Locate the cell with the specified text and output its (x, y) center coordinate. 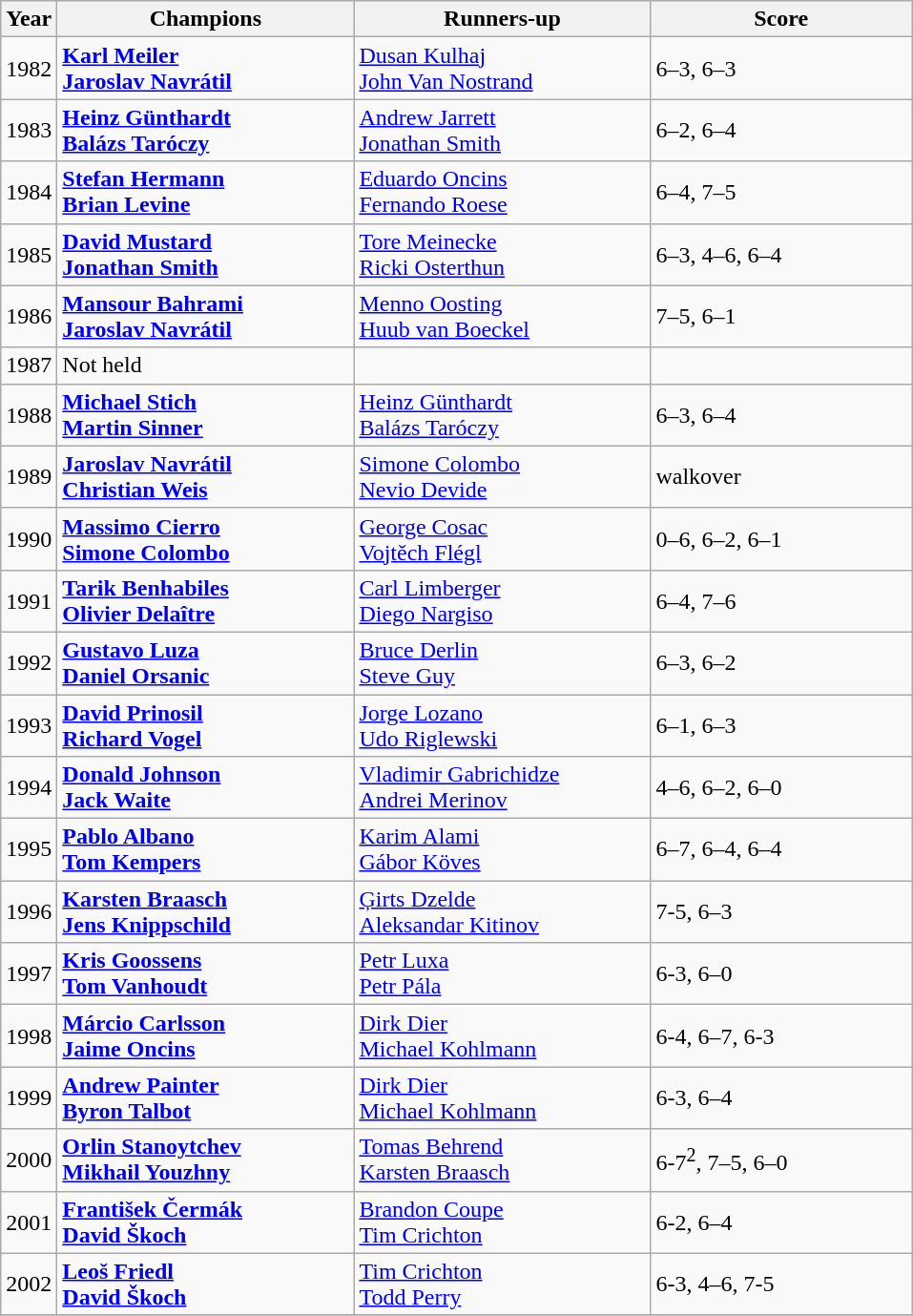
1988 (29, 414)
1997 (29, 973)
Michael Stich Martin Sinner (206, 414)
David Prinosil Richard Vogel (206, 725)
1999 (29, 1097)
1989 (29, 477)
Massimo Cierro Simone Colombo (206, 538)
6–1, 6–3 (781, 725)
Jaroslav Navrátil Christian Weis (206, 477)
Stefan Hermann Brian Levine (206, 193)
6-2, 6–4 (781, 1222)
Tarik Benhabiles Olivier Delaître (206, 601)
Mansour Bahrami Jaroslav Navrátil (206, 317)
1992 (29, 662)
6-3, 6–4 (781, 1097)
1987 (29, 366)
2001 (29, 1222)
6–7, 6–4, 6–4 (781, 849)
Menno Oosting Huub van Boeckel (502, 317)
1996 (29, 912)
Vladimir Gabrichidze Andrei Merinov (502, 788)
Eduardo Oncins Fernando Roese (502, 193)
1985 (29, 254)
1982 (29, 69)
Kris Goossens Tom Vanhoudt (206, 973)
Not held (206, 366)
David Mustard Jonathan Smith (206, 254)
Ģirts Dzelde Aleksandar Kitinov (502, 912)
6-3, 6–0 (781, 973)
Gustavo Luza Daniel Orsanic (206, 662)
Leoš Friedl David Škoch (206, 1285)
6–3, 4–6, 6–4 (781, 254)
1990 (29, 538)
Donald Johnson Jack Waite (206, 788)
6-4, 6–7, 6-3 (781, 1036)
Karl Meiler Jaroslav Navrátil (206, 69)
Tim Crichton Todd Perry (502, 1285)
Andrew Jarrett Jonathan Smith (502, 130)
4–6, 6–2, 6–0 (781, 788)
7–5, 6–1 (781, 317)
Tomas Behrend Karsten Braasch (502, 1160)
Year (29, 19)
Jorge Lozano Udo Riglewski (502, 725)
Márcio Carlsson Jaime Oncins (206, 1036)
7-5, 6–3 (781, 912)
Andrew Painter Byron Talbot (206, 1097)
1995 (29, 849)
Pablo Albano Tom Kempers (206, 849)
Runners-up (502, 19)
Orlin Stanoytchev Mikhail Youzhny (206, 1160)
Brandon Coupe Tim Crichton (502, 1222)
Petr Luxa Petr Pála (502, 973)
Score (781, 19)
Dusan Kulhaj John Van Nostrand (502, 69)
Tore Meinecke Ricki Osterthun (502, 254)
1998 (29, 1036)
František Čermák David Škoch (206, 1222)
2000 (29, 1160)
6–3, 6–4 (781, 414)
6–2, 6–4 (781, 130)
6-72, 7–5, 6–0 (781, 1160)
0–6, 6–2, 6–1 (781, 538)
walkover (781, 477)
6–3, 6–2 (781, 662)
Bruce Derlin Steve Guy (502, 662)
Simone Colombo Nevio Devide (502, 477)
6–4, 7–6 (781, 601)
1986 (29, 317)
George Cosac Vojtěch Flégl (502, 538)
1984 (29, 193)
Carl Limberger Diego Nargiso (502, 601)
1983 (29, 130)
Karim Alami Gábor Köves (502, 849)
2002 (29, 1285)
1991 (29, 601)
6–3, 6–3 (781, 69)
Champions (206, 19)
1993 (29, 725)
6–4, 7–5 (781, 193)
Karsten Braasch Jens Knippschild (206, 912)
6-3, 4–6, 7-5 (781, 1285)
1994 (29, 788)
